Return (x, y) of the center of cell containing provided text 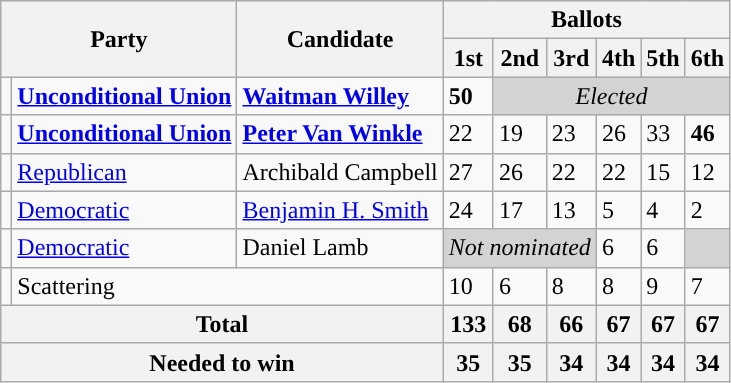
Benjamin H. Smith (340, 210)
66 (571, 324)
Republican (124, 172)
46 (707, 134)
17 (520, 210)
68 (520, 324)
13 (571, 210)
Party (119, 39)
33 (663, 134)
Peter Van Winkle (340, 134)
1st (468, 58)
Needed to win (222, 362)
4 (663, 210)
9 (663, 286)
Elected (611, 96)
6th (707, 58)
27 (468, 172)
7 (707, 286)
12 (707, 172)
19 (520, 134)
133 (468, 324)
Daniel Lamb (340, 248)
10 (468, 286)
15 (663, 172)
Total (222, 324)
4th (618, 58)
2nd (520, 58)
5th (663, 58)
Waitman Willey (340, 96)
Candidate (340, 39)
Scattering (228, 286)
50 (468, 96)
Archibald Campbell (340, 172)
Not nominated (520, 248)
Ballots (586, 20)
5 (618, 210)
24 (468, 210)
23 (571, 134)
2 (707, 210)
3rd (571, 58)
